Extract the (X, Y) coordinate from the center of the cell holding the provided text.  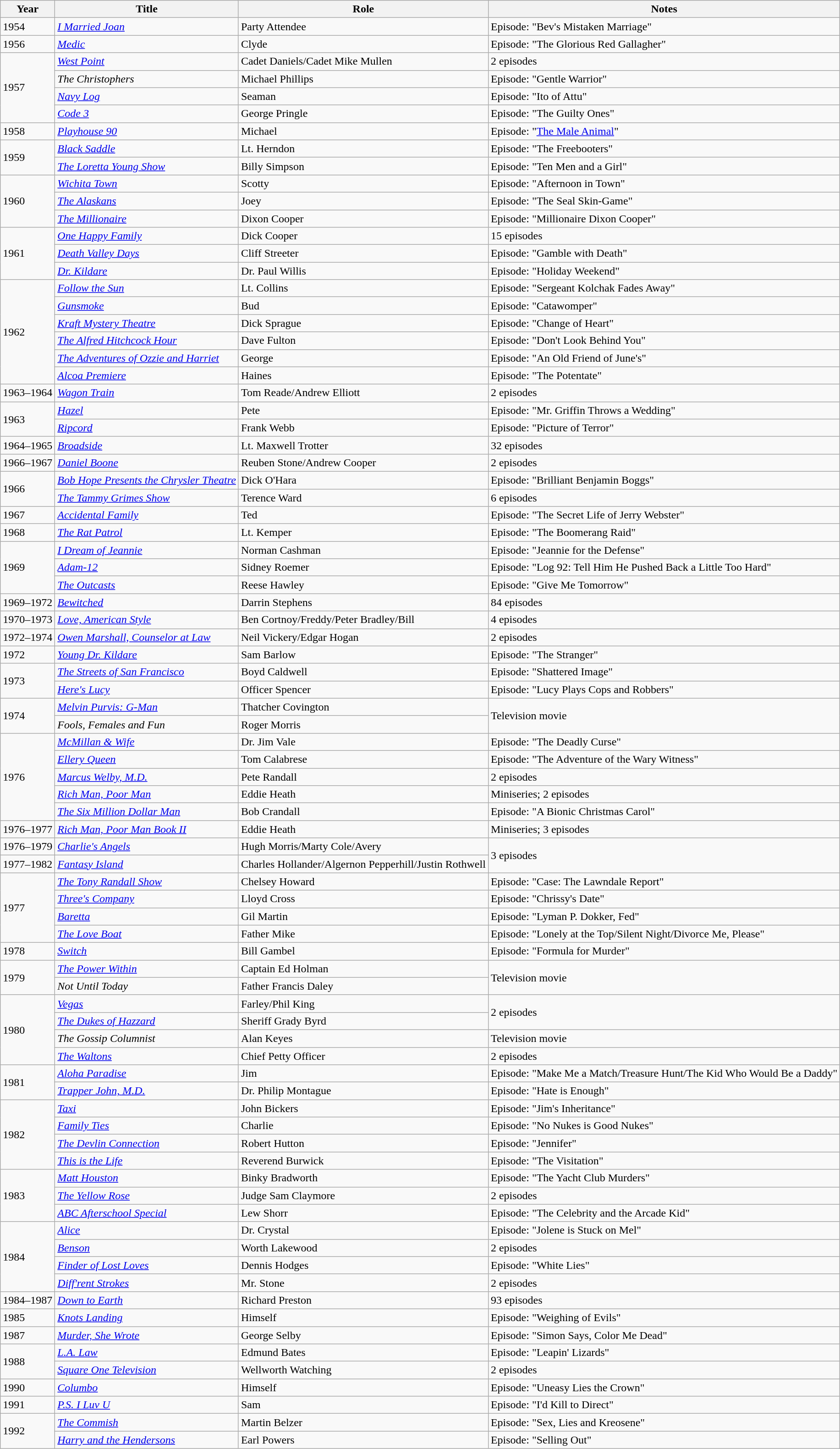
Episode: "A Bionic Christmas Carol" (664, 812)
I Dream of Jeannie (147, 550)
Wagon Train (147, 393)
Sheriff Grady Byrd (363, 1021)
Matt Houston (147, 1178)
The Power Within (147, 969)
Dennis Hodges (363, 1265)
Thatcher Covington (363, 707)
Terence Ward (363, 497)
Episode: "Lucy Plays Cops and Robbers" (664, 689)
Episode: "The Male Animal" (664, 131)
Title (147, 9)
Diff'rent Strokes (147, 1283)
Miniseries; 3 episodes (664, 829)
Episode: "Jolene is Stuck on Mel" (664, 1230)
Episode: "Sex, Lies and Kreosene" (664, 1422)
1990 (27, 1388)
Three's Company (147, 899)
Michael (363, 131)
1992 (27, 1431)
Alcoa Premiere (147, 375)
Worth Lakewood (363, 1248)
The Yellow Rose (147, 1196)
Switch (147, 951)
Episode: "Ten Men and a Girl" (664, 166)
Chelsey Howard (363, 882)
Episode: "Shattered Image" (664, 672)
Episode: "Make Me a Match/Treasure Hunt/The Kid Who Would Be a Daddy" (664, 1074)
Bewitched (147, 602)
Hugh Morris/Marty Cole/Avery (363, 847)
1981 (27, 1082)
The Six Million Dollar Man (147, 812)
1972–1974 (27, 637)
Episode: "Gentle Warrior" (664, 79)
Dr. Crystal (363, 1230)
Dick Cooper (363, 236)
Dr. Jim Vale (363, 742)
Medic (147, 44)
1984 (27, 1256)
Episode: "Lonely at the Top/Silent Night/Divorce Me, Please" (664, 934)
Fantasy Island (147, 864)
John Bickers (363, 1108)
The Love Boat (147, 934)
McMillan & Wife (147, 742)
Episode: "Catawomper" (664, 306)
Episode: "No Nukes is Good Nukes" (664, 1126)
Episode: "Simon Says, Color Me Dead" (664, 1335)
P.S. I Luv U (147, 1405)
15 episodes (664, 236)
1979 (27, 977)
Adam-12 (147, 567)
Marcus Welby, M.D. (147, 777)
Gil Martin (363, 916)
Alan Keyes (363, 1038)
Hazel (147, 410)
George Selby (363, 1335)
Episode: "Jim's Inheritance" (664, 1108)
Darrin Stephens (363, 602)
Dr. Philip Montague (363, 1091)
The Loretta Young Show (147, 166)
Episode: "Brilliant Benjamin Boggs" (664, 480)
Episode: "The Visitation" (664, 1161)
Farley/Phil King (363, 1003)
Gunsmoke (147, 306)
Year (27, 9)
32 episodes (664, 445)
1976–1979 (27, 847)
Melvin Purvis: G-Man (147, 707)
Michael Phillips (363, 79)
1980 (27, 1030)
Broadside (147, 445)
Episode: "Ito of Attu" (664, 96)
Episode: "An Old Friend of June's" (664, 358)
1977 (27, 908)
Benson (147, 1248)
Ted (363, 515)
Judge Sam Claymore (363, 1196)
Episode: "White Lies" (664, 1265)
Chief Petty Officer (363, 1056)
Charles Hollander/Algernon Pepperhill/Justin Rothwell (363, 864)
Tom Reade/Andrew Elliott (363, 393)
Episode: "I'd Kill to Direct" (664, 1405)
Finder of Lost Loves (147, 1265)
Ellery Queen (147, 759)
1974 (27, 716)
1962 (27, 332)
1991 (27, 1405)
Death Valley Days (147, 253)
Bob Crandall (363, 812)
George (363, 358)
84 episodes (664, 602)
6 episodes (664, 497)
Episode: "Afternoon in Town" (664, 183)
The Alaskans (147, 201)
Kraft Mystery Theatre (147, 323)
1958 (27, 131)
Episode: "Give Me Tomorrow" (664, 585)
Lloyd Cross (363, 899)
Episode: "Chrissy's Date" (664, 899)
The Streets of San Francisco (147, 672)
Dick Sprague (363, 323)
3 episodes (664, 855)
Daniel Boone (147, 463)
Norman Cashman (363, 550)
Lt. Herndon (363, 149)
Notes (664, 9)
This is the Life (147, 1161)
Playhouse 90 (147, 131)
Richard Preston (363, 1300)
Episode: "Millionaire Dixon Cooper" (664, 219)
Episode: "The Stranger" (664, 655)
Boyd Caldwell (363, 672)
The Adventures of Ozzie and Harriet (147, 358)
Accidental Family (147, 515)
Fools, Females and Fun (147, 724)
The Dukes of Hazzard (147, 1021)
The Commish (147, 1422)
The Devlin Connection (147, 1143)
1970–1973 (27, 620)
1967 (27, 515)
Role (363, 9)
1963 (27, 419)
Jim (363, 1074)
Episode: "Lyman P. Dokker, Fed" (664, 916)
1984–1987 (27, 1300)
Episode: "The Deadly Curse" (664, 742)
Here's Lucy (147, 689)
Charlie (363, 1126)
Dave Fulton (363, 341)
Episode: "Log 92: Tell Him He Pushed Back a Little Too Hard" (664, 567)
Episode: "The Secret Life of Jerry Webster" (664, 515)
Martin Belzer (363, 1422)
Bill Gambel (363, 951)
Dr. Kildare (147, 271)
Young Dr. Kildare (147, 655)
Episode: "Formula for Murder" (664, 951)
One Happy Family (147, 236)
1969–1972 (27, 602)
Ben Cortnoy/Freddy/Peter Bradley/Bill (363, 620)
Reverend Burwick (363, 1161)
Navy Log (147, 96)
Alice (147, 1230)
Family Ties (147, 1126)
Pete Randall (363, 777)
Lew Shorr (363, 1213)
Columbo (147, 1388)
1973 (27, 681)
The Tony Randall Show (147, 882)
Episode: "Jeannie for the Defense" (664, 550)
1963–1964 (27, 393)
Binky Bradworth (363, 1178)
1966–1967 (27, 463)
Love, American Style (147, 620)
Trapper John, M.D. (147, 1091)
Mr. Stone (363, 1283)
Haines (363, 375)
Rich Man, Poor Man Book II (147, 829)
Black Saddle (147, 149)
1987 (27, 1335)
Baretta (147, 916)
Episode: "Change of Heart" (664, 323)
1983 (27, 1196)
L.A. Law (147, 1353)
Murder, She Wrote (147, 1335)
1972 (27, 655)
Episode: "The Boomerang Raid" (664, 533)
Lt. Maxwell Trotter (363, 445)
Follow the Sun (147, 288)
1968 (27, 533)
1957 (27, 88)
Episode: "The Glorious Red Gallagher" (664, 44)
1982 (27, 1135)
Vegas (147, 1003)
Not Until Today (147, 986)
Down to Earth (147, 1300)
I Married Joan (147, 27)
Sidney Roemer (363, 567)
Sam (363, 1405)
The Alfred Hitchcock Hour (147, 341)
Aloha Paradise (147, 1074)
1961 (27, 253)
Billy Simpson (363, 166)
The Gossip Columnist (147, 1038)
1954 (27, 27)
Cliff Streeter (363, 253)
1985 (27, 1317)
93 episodes (664, 1300)
Robert Hutton (363, 1143)
Captain Ed Holman (363, 969)
The Rat Patrol (147, 533)
Episode: "The Guilty Ones" (664, 114)
Father Francis Daley (363, 986)
Episode: "The Yacht Club Murders" (664, 1178)
The Waltons (147, 1056)
Party Attendee (363, 27)
Neil Vickery/Edgar Hogan (363, 637)
Edmund Bates (363, 1353)
Ripcord (147, 428)
Wichita Town (147, 183)
Clyde (363, 44)
Lt. Kemper (363, 533)
The Christophers (147, 79)
Episode: "Jennifer" (664, 1143)
Rich Man, Poor Man (147, 794)
Episode: "Holiday Weekend" (664, 271)
Bud (363, 306)
Dr. Paul Willis (363, 271)
Harry and the Hendersons (147, 1440)
Episode: "Mr. Griffin Throws a Wedding" (664, 410)
Episode: "The Potentate" (664, 375)
Episode: "Picture of Terror" (664, 428)
Sam Barlow (363, 655)
Reese Hawley (363, 585)
1976 (27, 777)
Episode: "Leapin' Lizards" (664, 1353)
Episode: "Uneasy Lies the Crown" (664, 1388)
Pete (363, 410)
ABC Afterschool Special (147, 1213)
The Millionaire (147, 219)
1956 (27, 44)
Episode: "The Adventure of the Wary Witness" (664, 759)
Charlie's Angels (147, 847)
Episode: "Selling Out" (664, 1440)
Episode: "Case: The Lawndale Report" (664, 882)
Taxi (147, 1108)
Episode: "Weighing of Evils" (664, 1317)
Tom Calabrese (363, 759)
The Tammy Grimes Show (147, 497)
Miniseries; 2 episodes (664, 794)
Frank Webb (363, 428)
West Point (147, 61)
Episode: "Don't Look Behind You" (664, 341)
Episode: "Hate is Enough" (664, 1091)
1969 (27, 567)
Episode: "The Celebrity and the Arcade Kid" (664, 1213)
1976–1977 (27, 829)
Knots Landing (147, 1317)
1978 (27, 951)
Episode: "Sergeant Kolchak Fades Away" (664, 288)
1966 (27, 489)
Officer Spencer (363, 689)
Reuben Stone/Andrew Cooper (363, 463)
Dick O'Hara (363, 480)
Scotty (363, 183)
Cadet Daniels/Cadet Mike Mullen (363, 61)
Square One Television (147, 1370)
Episode: "Gamble with Death" (664, 253)
The Outcasts (147, 585)
Code 3 (147, 114)
Episode: "The Seal Skin-Game" (664, 201)
Seaman (363, 96)
1977–1982 (27, 864)
Owen Marshall, Counselor at Law (147, 637)
4 episodes (664, 620)
Wellworth Watching (363, 1370)
Episode: "Bev's Mistaken Marriage" (664, 27)
Joey (363, 201)
Lt. Collins (363, 288)
Dixon Cooper (363, 219)
1988 (27, 1361)
Episode: "The Freebooters" (664, 149)
1964–1965 (27, 445)
George Pringle (363, 114)
Bob Hope Presents the Chrysler Theatre (147, 480)
Father Mike (363, 934)
1960 (27, 201)
Roger Morris (363, 724)
Earl Powers (363, 1440)
1959 (27, 157)
